Determine the (X, Y) coordinate at the center of the cell enclosing the given text.  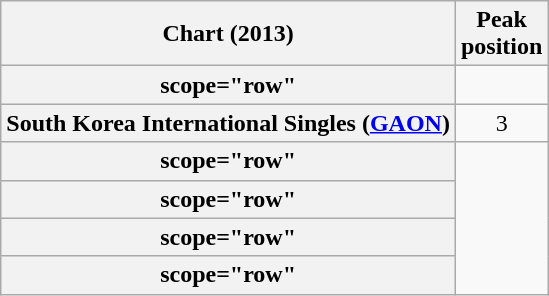
3 (501, 123)
South Korea International Singles (GAON) (228, 123)
Chart (2013) (228, 34)
Peakposition (501, 34)
